For the text-containing cell, return its midpoint in (X, Y) coordinate format. 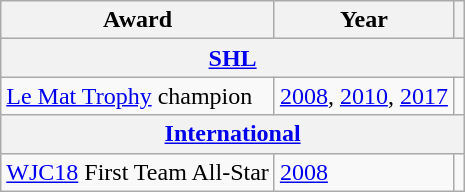
Award (138, 20)
International (233, 134)
2008, 2010, 2017 (364, 96)
Year (364, 20)
WJC18 First Team All-Star (138, 172)
SHL (233, 58)
Le Mat Trophy champion (138, 96)
2008 (364, 172)
